For the text-containing cell, return its midpoint in [x, y] coordinate format. 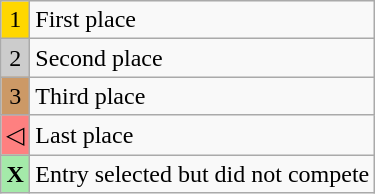
Entry selected but did not compete [202, 173]
First place [202, 20]
Second place [202, 58]
◁ [16, 135]
3 [16, 96]
Third place [202, 96]
1 [16, 20]
X [16, 173]
Last place [202, 135]
2 [16, 58]
